Pinpoint the cell where the given text exists, returning its (x, y) midpoint coordinate. 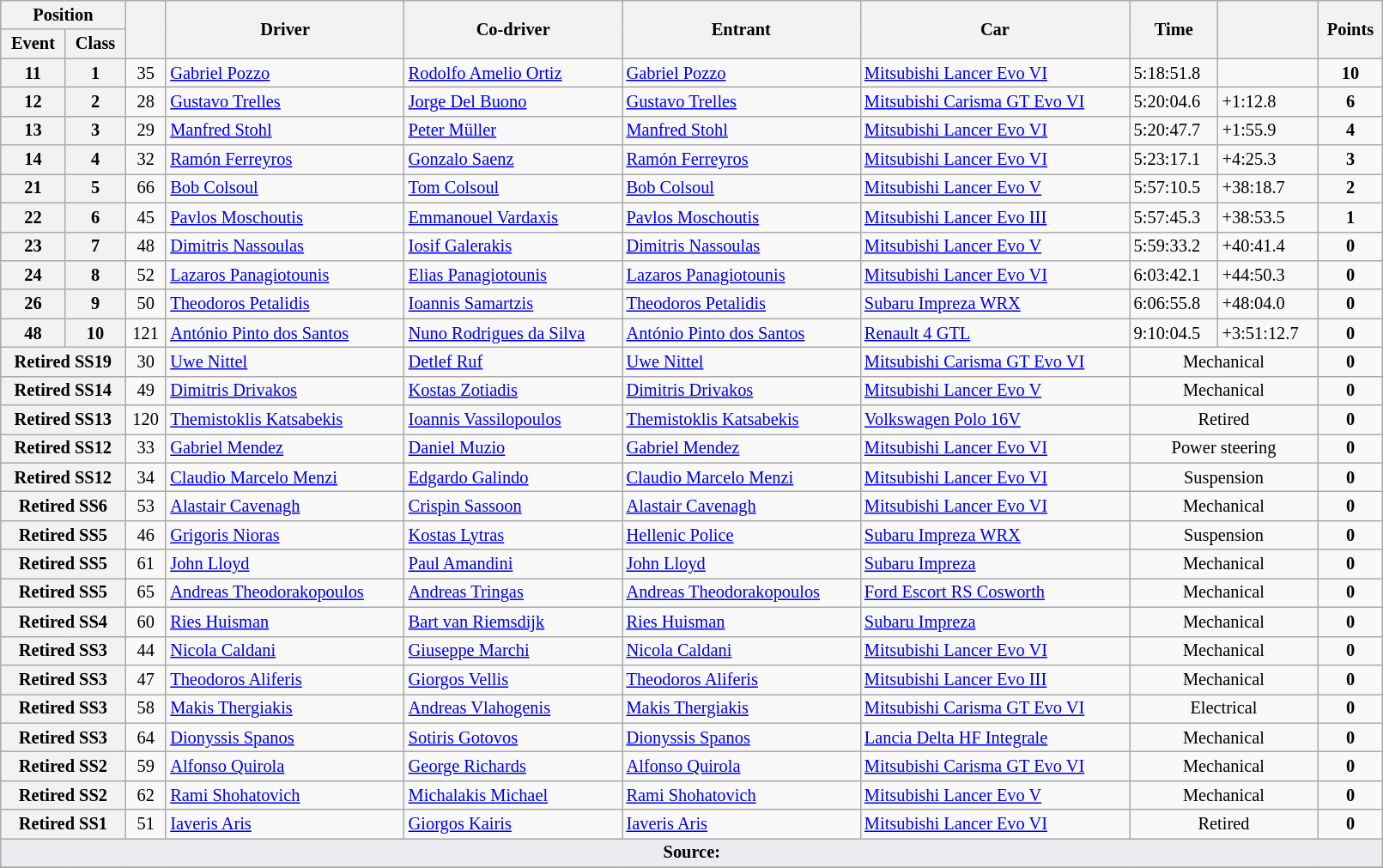
30 (146, 361)
8 (95, 275)
+38:18.7 (1268, 188)
6:06:55.8 (1174, 304)
120 (146, 420)
George Richards (513, 766)
Event (33, 44)
Retired SS13 (64, 420)
Ioannis Samartzis (513, 304)
Gonzalo Saenz (513, 160)
53 (146, 506)
+1:55.9 (1268, 131)
Kostas Lytras (513, 535)
Peter Müller (513, 131)
59 (146, 766)
5:57:10.5 (1174, 188)
Giorgos Kairis (513, 824)
Jorge Del Buono (513, 101)
Bart van Riemsdijk (513, 622)
5:18:51.8 (1174, 73)
Kostas Zotiadis (513, 391)
Detlef Ruf (513, 361)
Renault 4 GTL (995, 333)
13 (33, 131)
Crispin Sassoon (513, 506)
Retired SS1 (64, 824)
29 (146, 131)
+38:53.5 (1268, 217)
22 (33, 217)
Iosif Galerakis (513, 246)
Ioannis Vassilopoulos (513, 420)
33 (146, 448)
5:20:47.7 (1174, 131)
47 (146, 679)
121 (146, 333)
9 (95, 304)
34 (146, 477)
Retired SS14 (64, 391)
Paul Amandini (513, 564)
Volkswagen Polo 16V (995, 420)
Source: (692, 853)
9:10:04.5 (1174, 333)
Elias Panagiotounis (513, 275)
Points (1350, 29)
51 (146, 824)
Ford Escort RS Cosworth (995, 592)
62 (146, 795)
11 (33, 73)
5:20:04.6 (1174, 101)
5:23:17.1 (1174, 160)
+48:04.0 (1268, 304)
28 (146, 101)
Co-driver (513, 29)
Retired SS6 (64, 506)
Retired SS19 (64, 361)
61 (146, 564)
12 (33, 101)
Car (995, 29)
64 (146, 737)
35 (146, 73)
Retired SS4 (64, 622)
Electrical (1224, 708)
24 (33, 275)
5:59:33.2 (1174, 246)
Hellenic Police (742, 535)
58 (146, 708)
Time (1174, 29)
Rodolfo Amelio Ortiz (513, 73)
Giuseppe Marchi (513, 651)
46 (146, 535)
Emmanouel Vardaxis (513, 217)
+44:50.3 (1268, 275)
Power steering (1224, 448)
+4:25.3 (1268, 160)
Daniel Muzio (513, 448)
Position (64, 15)
Michalakis Michael (513, 795)
6:03:42.1 (1174, 275)
60 (146, 622)
Entrant (742, 29)
Tom Colsoul (513, 188)
Sotiris Gotovos (513, 737)
Andreas Tringas (513, 592)
Nuno Rodrigues da Silva (513, 333)
Class (95, 44)
Edgardo Galindo (513, 477)
Grigoris Nioras (285, 535)
32 (146, 160)
Andreas Vlahogenis (513, 708)
7 (95, 246)
14 (33, 160)
5:57:45.3 (1174, 217)
Lancia Delta HF Integrale (995, 737)
Driver (285, 29)
52 (146, 275)
Giorgos Vellis (513, 679)
65 (146, 592)
45 (146, 217)
+40:41.4 (1268, 246)
+3:51:12.7 (1268, 333)
21 (33, 188)
5 (95, 188)
+1:12.8 (1268, 101)
50 (146, 304)
23 (33, 246)
66 (146, 188)
44 (146, 651)
26 (33, 304)
49 (146, 391)
